Detect which cell encompasses the target text, then output its (X, Y) center coordinate. 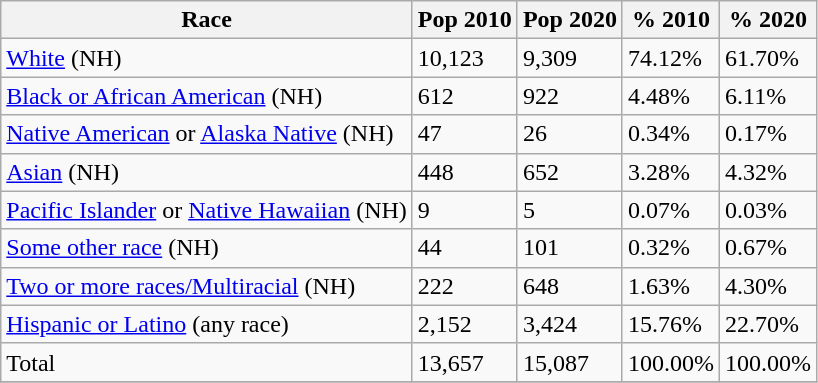
6.11% (768, 96)
0.17% (768, 134)
4.30% (768, 286)
4.32% (768, 172)
Black or African American (NH) (207, 96)
61.70% (768, 58)
648 (570, 286)
Hispanic or Latino (any race) (207, 324)
652 (570, 172)
% 2020 (768, 20)
Race (207, 20)
9 (464, 210)
612 (464, 96)
0.67% (768, 248)
Total (207, 362)
Pacific Islander or Native Hawaiian (NH) (207, 210)
Two or more races/Multiracial (NH) (207, 286)
47 (464, 134)
15,087 (570, 362)
222 (464, 286)
10,123 (464, 58)
101 (570, 248)
Pop 2010 (464, 20)
Pop 2020 (570, 20)
2,152 (464, 324)
0.34% (670, 134)
15.76% (670, 324)
9,309 (570, 58)
White (NH) (207, 58)
22.70% (768, 324)
74.12% (670, 58)
13,657 (464, 362)
5 (570, 210)
3.28% (670, 172)
% 2010 (670, 20)
Some other race (NH) (207, 248)
3,424 (570, 324)
Asian (NH) (207, 172)
4.48% (670, 96)
0.32% (670, 248)
1.63% (670, 286)
0.07% (670, 210)
0.03% (768, 210)
Native American or Alaska Native (NH) (207, 134)
448 (464, 172)
26 (570, 134)
922 (570, 96)
44 (464, 248)
